Identify which cell holds the provided text, then report its [X, Y] central coordinate. 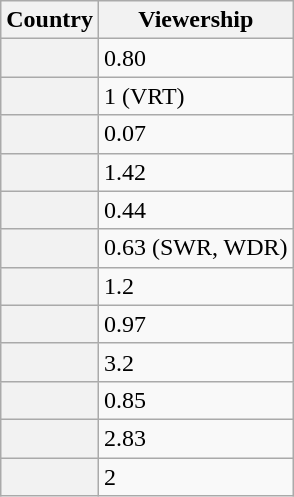
Viewership [196, 20]
0.80 [196, 58]
0.44 [196, 210]
0.97 [196, 324]
3.2 [196, 362]
1.42 [196, 172]
1 (VRT) [196, 96]
2 [196, 477]
0.85 [196, 400]
Country [50, 20]
0.07 [196, 134]
0.63 (SWR, WDR) [196, 248]
1.2 [196, 286]
2.83 [196, 438]
